Extract the (X, Y) coordinate from the center of the cell holding the provided text.  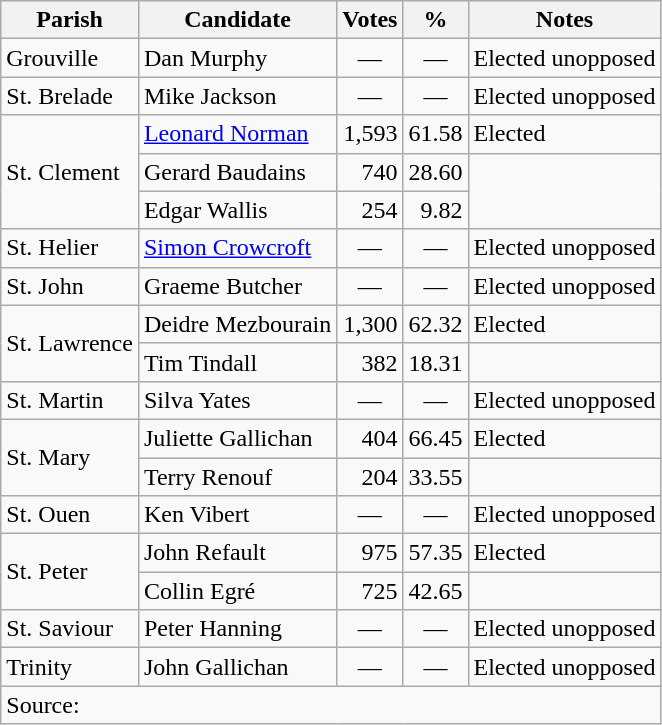
Tim Tindall (237, 362)
Parish (70, 20)
404 (370, 438)
St. Martin (70, 400)
Trinity (70, 667)
33.55 (436, 477)
Candidate (237, 20)
Terry Renouf (237, 477)
Gerard Baudains (237, 172)
Peter Hanning (237, 629)
Notes (564, 20)
St. Peter (70, 572)
9.82 (436, 210)
Silva Yates (237, 400)
61.58 (436, 134)
57.35 (436, 553)
975 (370, 553)
66.45 (436, 438)
Mike Jackson (237, 96)
% (436, 20)
Collin Egré (237, 591)
382 (370, 362)
St. Brelade (70, 96)
Juliette Gallichan (237, 438)
Leonard Norman (237, 134)
1,593 (370, 134)
St. Clement (70, 172)
Graeme Butcher (237, 286)
Simon Crowcroft (237, 248)
1,300 (370, 324)
204 (370, 477)
St. Ouen (70, 515)
John Refault (237, 553)
62.32 (436, 324)
Dan Murphy (237, 58)
Deidre Mezbourain (237, 324)
St. Saviour (70, 629)
725 (370, 591)
St. Lawrence (70, 343)
Votes (370, 20)
St. Helier (70, 248)
28.60 (436, 172)
254 (370, 210)
Edgar Wallis (237, 210)
18.31 (436, 362)
Ken Vibert (237, 515)
St. Mary (70, 457)
St. John (70, 286)
740 (370, 172)
John Gallichan (237, 667)
42.65 (436, 591)
Grouville (70, 58)
Source: (331, 705)
